Provide the (X, Y) coordinate of the cell's center where the given text is located.  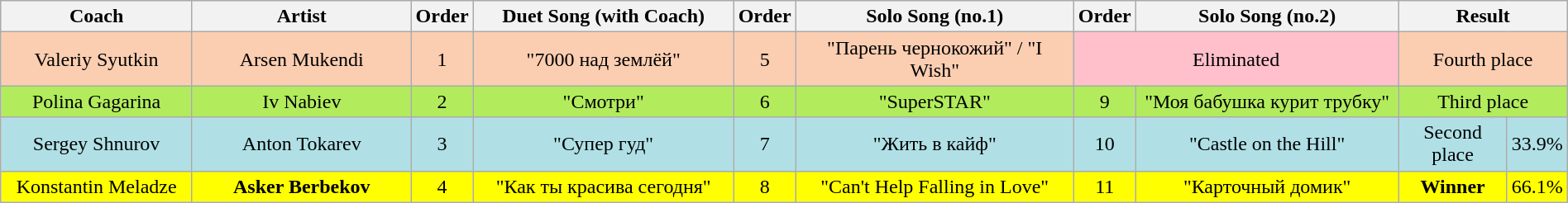
Iv Nabiev (301, 101)
Result (1483, 17)
2 (442, 101)
"Смотри" (604, 101)
10 (1105, 144)
6 (764, 101)
Sergey Shnurov (97, 144)
"Карточный домик" (1267, 186)
33.9% (1537, 144)
Polina Gagarina (97, 101)
Second place (1452, 144)
9 (1105, 101)
"SuperSTAR" (935, 101)
1 (442, 59)
66.1% (1537, 186)
Konstantin Meladze (97, 186)
7 (764, 144)
"Моя бабушка курит трубку" (1267, 101)
11 (1105, 186)
Artist (301, 17)
"Супер гуд" (604, 144)
8 (764, 186)
"Парень чернокожий" / "I Wish" (935, 59)
Valeriy Syutkin (97, 59)
"7000 над землёй" (604, 59)
3 (442, 144)
"Can't Help Falling in Love" (935, 186)
5 (764, 59)
"Жить в кайф" (935, 144)
Third place (1483, 101)
Duet Song (with Coach) (604, 17)
4 (442, 186)
Solo Song (no.1) (935, 17)
Winner (1452, 186)
Asker Berbekov (301, 186)
Arsen Mukendi (301, 59)
"Как ты красива сегодня" (604, 186)
Anton Tokarev (301, 144)
Solo Song (no.2) (1267, 17)
Coach (97, 17)
"Castle on the Hill" (1267, 144)
Fourth place (1483, 59)
Eliminated (1236, 59)
